Identify which cell holds the provided text, then report its [X, Y] central coordinate. 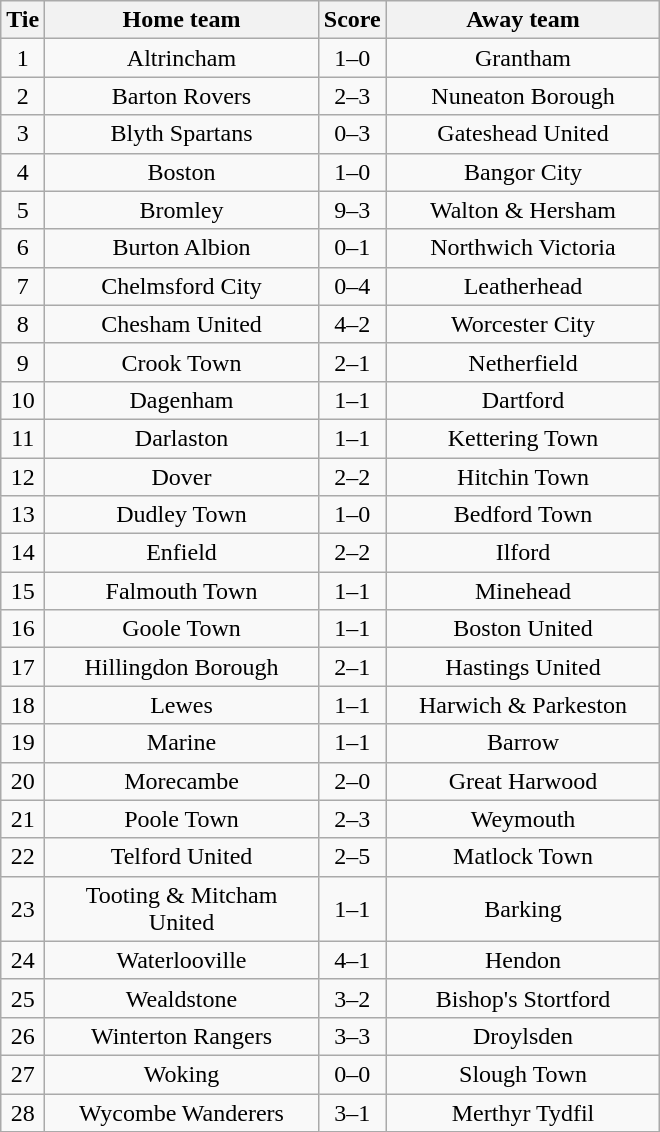
Falmouth Town [182, 591]
Altrincham [182, 58]
Bedford Town [523, 515]
Waterlooville [182, 960]
9 [23, 362]
Walton & Hersham [523, 210]
Burton Albion [182, 248]
Nuneaton Borough [523, 96]
2–0 [352, 781]
Droylsden [523, 1036]
Merthyr Tydfil [523, 1113]
14 [23, 553]
3–2 [352, 998]
0–1 [352, 248]
0–3 [352, 134]
Away team [523, 20]
Lewes [182, 705]
13 [23, 515]
Gateshead United [523, 134]
Barton Rovers [182, 96]
Telford United [182, 857]
Kettering Town [523, 438]
Grantham [523, 58]
11 [23, 438]
10 [23, 400]
4–1 [352, 960]
3 [23, 134]
21 [23, 819]
6 [23, 248]
Matlock Town [523, 857]
9–3 [352, 210]
Hitchin Town [523, 477]
Blyth Spartans [182, 134]
4–2 [352, 324]
Goole Town [182, 629]
Dudley Town [182, 515]
Home team [182, 20]
20 [23, 781]
Wealdstone [182, 998]
Bishop's Stortford [523, 998]
22 [23, 857]
2–5 [352, 857]
Worcester City [523, 324]
Winterton Rangers [182, 1036]
7 [23, 286]
Hendon [523, 960]
24 [23, 960]
Crook Town [182, 362]
Bangor City [523, 172]
25 [23, 998]
26 [23, 1036]
Hastings United [523, 667]
27 [23, 1074]
Score [352, 20]
Poole Town [182, 819]
Slough Town [523, 1074]
Wycombe Wanderers [182, 1113]
Morecambe [182, 781]
2 [23, 96]
Weymouth [523, 819]
Barrow [523, 743]
1 [23, 58]
Boston United [523, 629]
Dagenham [182, 400]
Bromley [182, 210]
8 [23, 324]
Netherfield [523, 362]
Chesham United [182, 324]
Woking [182, 1074]
Tie [23, 20]
Marine [182, 743]
23 [23, 908]
Boston [182, 172]
Chelmsford City [182, 286]
5 [23, 210]
3–1 [352, 1113]
18 [23, 705]
0–4 [352, 286]
Dartford [523, 400]
12 [23, 477]
Leatherhead [523, 286]
Barking [523, 908]
Northwich Victoria [523, 248]
16 [23, 629]
19 [23, 743]
Darlaston [182, 438]
0–0 [352, 1074]
15 [23, 591]
Dover [182, 477]
Minehead [523, 591]
Tooting & Mitcham United [182, 908]
4 [23, 172]
17 [23, 667]
Ilford [523, 553]
Harwich & Parkeston [523, 705]
Hillingdon Borough [182, 667]
Enfield [182, 553]
3–3 [352, 1036]
Great Harwood [523, 781]
28 [23, 1113]
